Capture the cell that displays the provided text and extract its (x, y) central coordinate. 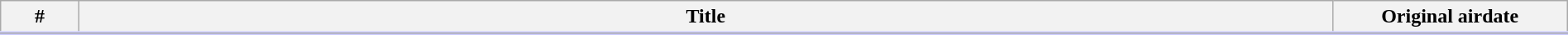
Title (705, 17)
Original airdate (1450, 17)
# (40, 17)
